Capture the cell that displays the provided text and extract its [X, Y] central coordinate. 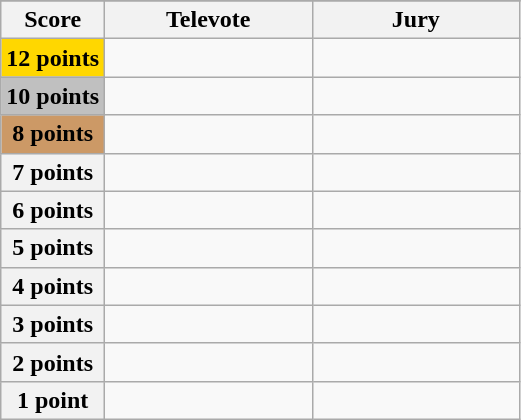
2 points [53, 362]
8 points [53, 134]
5 points [53, 248]
7 points [53, 172]
10 points [53, 96]
6 points [53, 210]
12 points [53, 58]
Jury [416, 20]
Televote [209, 20]
4 points [53, 286]
3 points [53, 324]
1 point [53, 400]
Score [53, 20]
